Output the (x, y) coordinate of the center of the cell containing the given text.  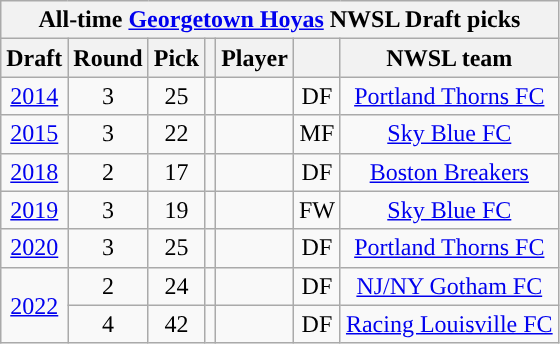
4 (108, 324)
2022 (34, 305)
17 (176, 172)
2014 (34, 96)
24 (176, 286)
42 (176, 324)
19 (176, 210)
FW (316, 210)
Pick (176, 58)
2020 (34, 248)
2019 (34, 210)
2015 (34, 134)
NJ/NY Gotham FC (449, 286)
2018 (34, 172)
Racing Louisville FC (449, 324)
Player (255, 58)
Round (108, 58)
22 (176, 134)
All-time Georgetown Hoyas NWSL Draft picks (280, 20)
MF (316, 134)
Draft (34, 58)
Boston Breakers (449, 172)
NWSL team (449, 58)
